Capture the cell that displays the provided text and extract its (x, y) central coordinate. 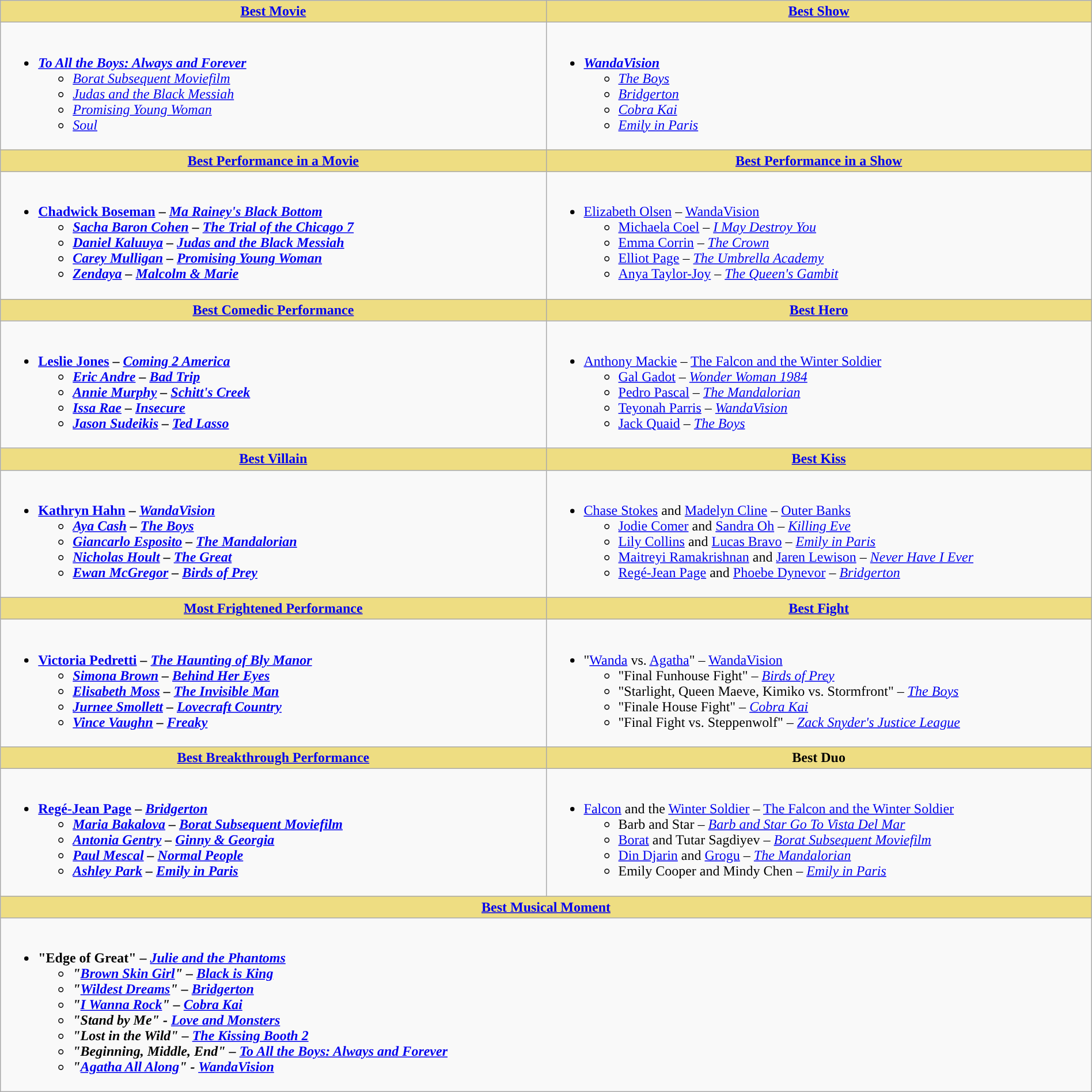
WandaVisionThe BoysBridgertonCobra KaiEmily in Paris (819, 86)
Best Kiss (819, 459)
Best Hero (819, 310)
Best Show (819, 12)
Best Comedic Performance (273, 310)
Best Performance in a Show (819, 161)
Best Musical Moment (546, 907)
Best Performance in a Movie (273, 161)
Best Breakthrough Performance (273, 757)
Most Frightened Performance (273, 608)
Best Duo (819, 757)
Best Movie (273, 12)
Leslie Jones – Coming 2 AmericaEric Andre – Bad TripAnnie Murphy – Schitt's CreekIssa Rae – InsecureJason Sudeikis – Ted Lasso (273, 385)
Best Villain (273, 459)
Best Fight (819, 608)
Kathryn Hahn – WandaVisionAya Cash – The BoysGiancarlo Esposito – The MandalorianNicholas Hoult – The GreatEwan McGregor – Birds of Prey (273, 533)
To All the Boys: Always and ForeverBorat Subsequent MoviefilmJudas and the Black MessiahPromising Young WomanSoul (273, 86)
